Provide the (X, Y) coordinate of the cell's center where the given text is located.  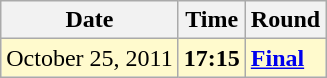
Time (212, 20)
Final (285, 58)
October 25, 2011 (90, 58)
17:15 (212, 58)
Round (285, 20)
Date (90, 20)
